Return the [X, Y] coordinate for the center point of the cell that contains the specified text.  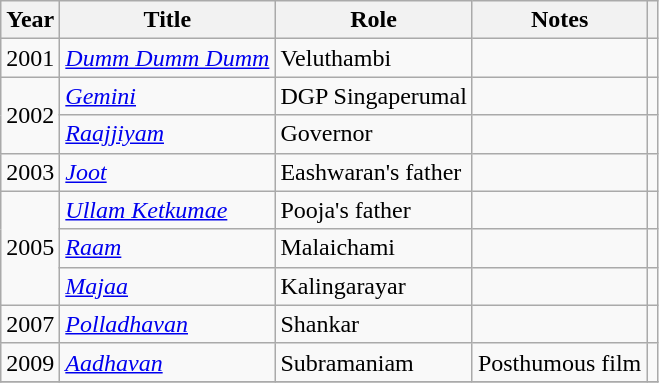
2002 [30, 115]
DGP Singaperumal [374, 96]
Dumm Dumm Dumm [168, 58]
Majaa [168, 286]
Malaichami [374, 248]
Raajjiyam [168, 134]
Shankar [374, 324]
Year [30, 20]
2007 [30, 324]
Veluthambi [374, 58]
Aadhavan [168, 362]
Raam [168, 248]
Polladhavan [168, 324]
Gemini [168, 96]
Role [374, 20]
Eashwaran's father [374, 172]
Governor [374, 134]
Subramaniam [374, 362]
2001 [30, 58]
Posthumous film [559, 362]
Title [168, 20]
2005 [30, 248]
2009 [30, 362]
Ullam Ketkumae [168, 210]
Pooja's father [374, 210]
Joot [168, 172]
Notes [559, 20]
2003 [30, 172]
Kalingarayar [374, 286]
